Pinpoint the cell where the given text exists, returning its (X, Y) midpoint coordinate. 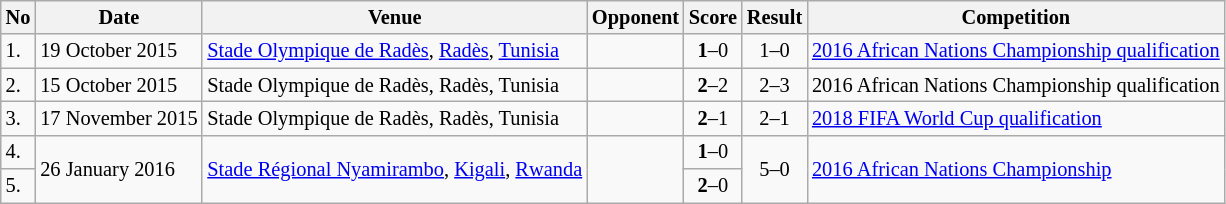
19 October 2015 (118, 51)
3. (18, 118)
2–3 (774, 85)
4. (18, 152)
Date (118, 17)
Competition (1016, 17)
5–0 (774, 168)
2. (18, 85)
Venue (394, 17)
26 January 2016 (118, 168)
Score (713, 17)
Stade Régional Nyamirambo, Kigali, Rwanda (394, 168)
2–2 (713, 85)
2–0 (713, 186)
17 November 2015 (118, 118)
2018 FIFA World Cup qualification (1016, 118)
5. (18, 186)
1. (18, 51)
No (18, 17)
Opponent (636, 17)
2016 African Nations Championship (1016, 168)
Result (774, 17)
15 October 2015 (118, 85)
